Locate the cell with the specified text and output its [X, Y] center coordinate. 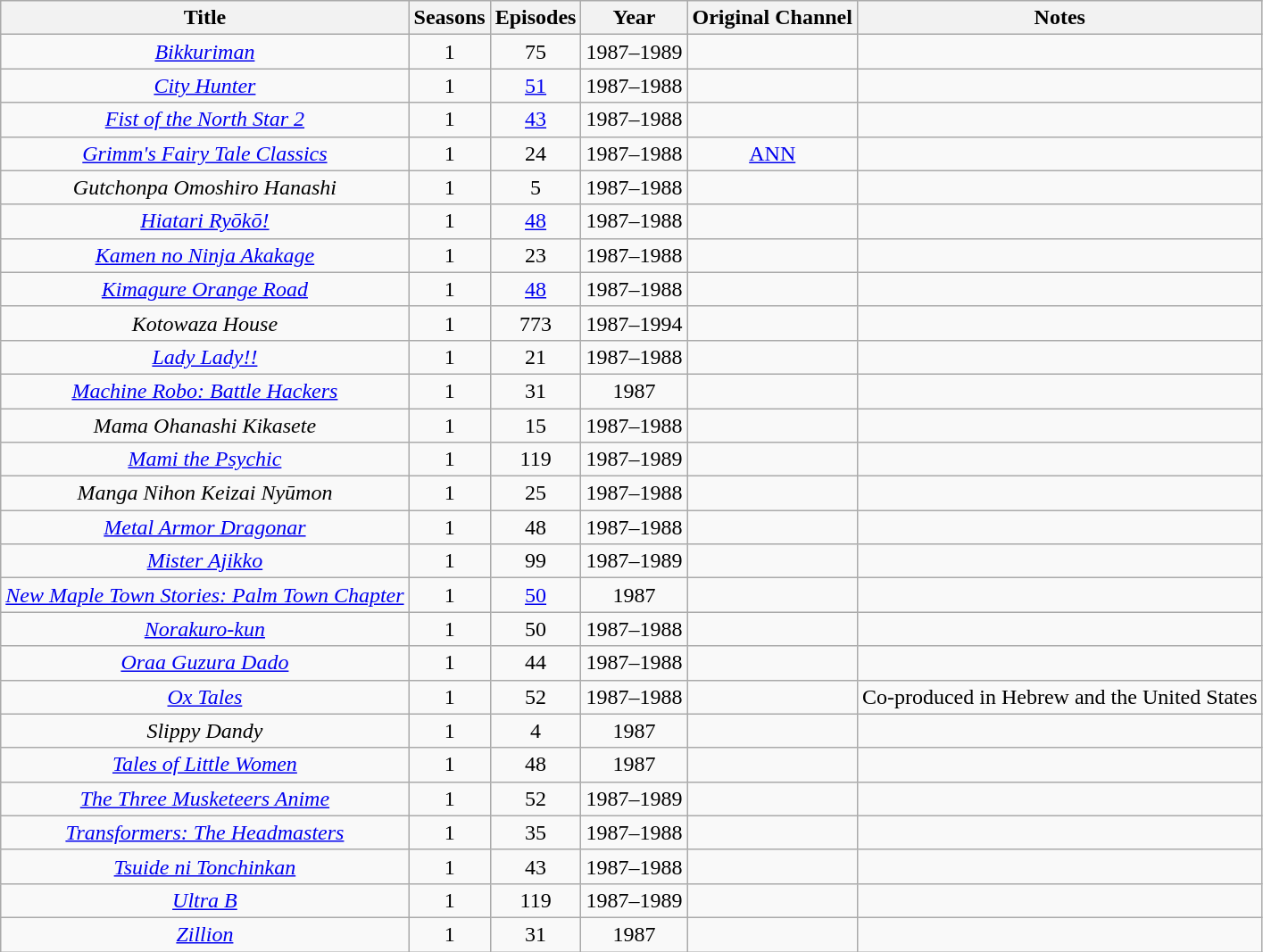
City Hunter [205, 86]
Original Channel [772, 18]
Tsuide ni Tonchinkan [205, 866]
24 [536, 153]
ANN [772, 153]
773 [536, 323]
35 [536, 832]
Notes [1059, 18]
Kotowaza House [205, 323]
Title [205, 18]
Episodes [536, 18]
Mister Ajikko [205, 561]
44 [536, 663]
15 [536, 426]
Hiatari Ryōkō! [205, 221]
Ox Tales [205, 697]
21 [536, 357]
Gutchonpa Omoshiro Hanashi [205, 187]
Mama Ohanashi Kikasete [205, 426]
Norakuro-kun [205, 629]
Zillion [205, 934]
The Three Musketeers Anime [205, 799]
Machine Robo: Battle Hackers [205, 391]
Grimm's Fairy Tale Classics [205, 153]
Year [634, 18]
Kamen no Ninja Akakage [205, 255]
New Maple Town Stories: Palm Town Chapter [205, 595]
Manga Nihon Keizai Nyūmon [205, 493]
Oraa Guzura Dado [205, 663]
1987–1994 [634, 323]
Co-produced in Hebrew and the United States [1059, 697]
Ultra B [205, 900]
51 [536, 86]
Mami the Psychic [205, 459]
Transformers: The Headmasters [205, 832]
Kimagure Orange Road [205, 289]
Bikkuriman [205, 52]
4 [536, 731]
Lady Lady!! [205, 357]
Tales of Little Women [205, 765]
23 [536, 255]
75 [536, 52]
5 [536, 187]
Fist of the North Star 2 [205, 120]
99 [536, 561]
Metal Armor Dragonar [205, 527]
Slippy Dandy [205, 731]
25 [536, 493]
Seasons [450, 18]
